Return (x, y) of the center of cell containing provided text 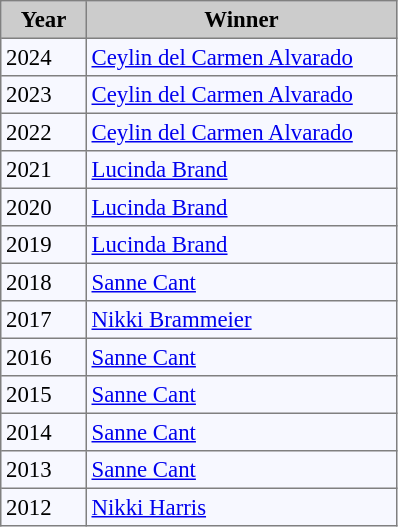
Nikki Harris (241, 507)
Winner (241, 20)
2022 (44, 132)
2017 (44, 320)
2016 (44, 357)
2018 (44, 282)
2012 (44, 507)
2019 (44, 245)
2014 (44, 432)
2015 (44, 395)
2024 (44, 57)
2023 (44, 95)
Year (44, 20)
2020 (44, 207)
2021 (44, 170)
Nikki Brammeier (241, 320)
2013 (44, 470)
